Identify which cell holds the provided text, then report its [X, Y] central coordinate. 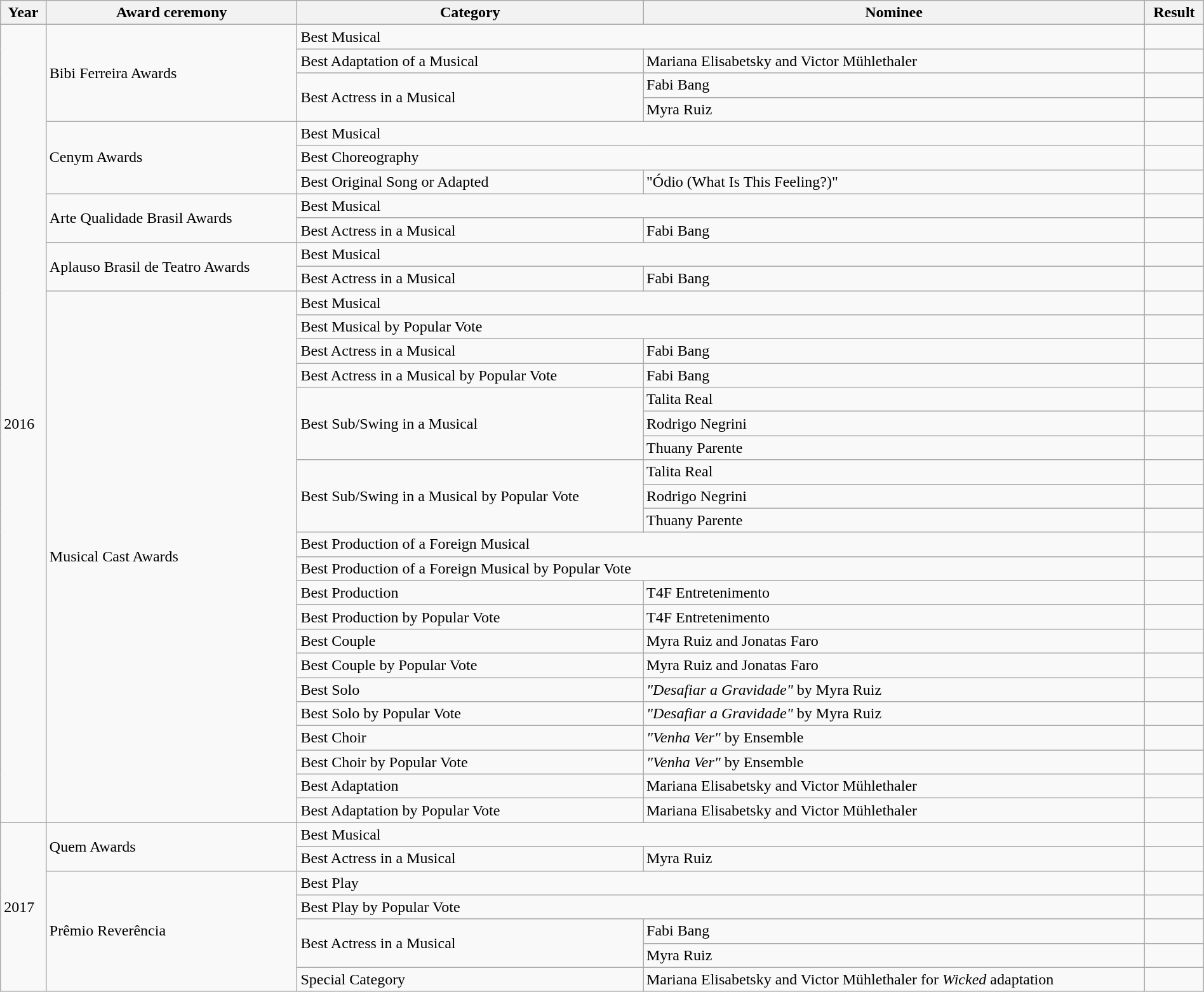
Category [470, 13]
Best Play by Popular Vote [721, 907]
Aplauso Brasil de Teatro Awards [171, 266]
Special Category [470, 979]
Cenym Awards [171, 158]
Best Solo by Popular Vote [470, 714]
Year [23, 13]
Best Play [721, 883]
"Ódio (What Is This Feeling?)" [893, 182]
Prêmio Reverência [171, 931]
Best Adaptation of a Musical [470, 61]
Best Production by Popular Vote [470, 617]
Best Couple [470, 641]
Result [1175, 13]
Best Choir by Popular Vote [470, 762]
Best Actress in a Musical by Popular Vote [470, 375]
Best Adaptation [470, 786]
Award ceremony [171, 13]
Bibi Ferreira Awards [171, 73]
Best Solo [470, 689]
Best Adaptation by Popular Vote [470, 810]
Arte Qualidade Brasil Awards [171, 218]
Quem Awards [171, 847]
Best Choreography [721, 158]
Best Musical by Popular Vote [721, 327]
Best Production of a Foreign Musical by Popular Vote [721, 568]
Best Couple by Popular Vote [470, 665]
2017 [23, 907]
Best Sub/Swing in a Musical [470, 424]
Nominee [893, 13]
Best Choir [470, 738]
Best Original Song or Adapted [470, 182]
Best Production of a Foreign Musical [721, 544]
Best Sub/Swing in a Musical by Popular Vote [470, 496]
Musical Cast Awards [171, 556]
Mariana Elisabetsky and Victor Mühlethaler for Wicked adaptation [893, 979]
Best Production [470, 593]
2016 [23, 424]
